Search for the cell housing the specified text and yield its [x, y] center coordinate. 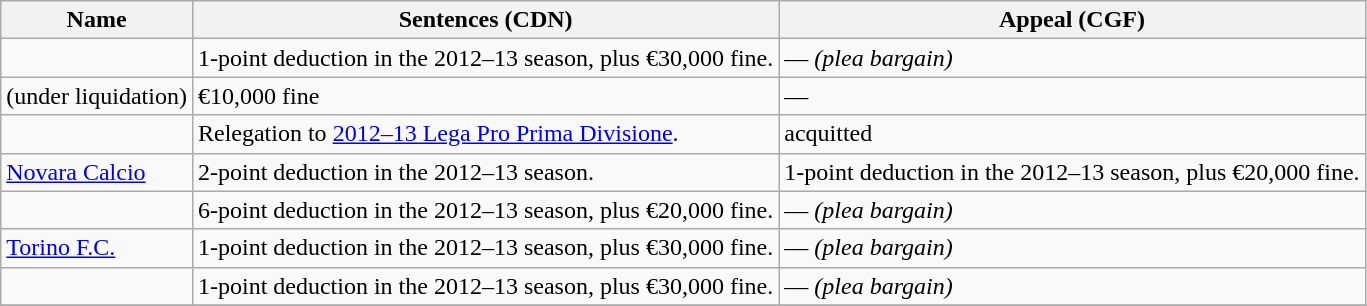
Novara Calcio [97, 172]
1-point deduction in the 2012–13 season, plus €20,000 fine. [1072, 172]
acquitted [1072, 134]
(under liquidation) [97, 96]
Sentences (CDN) [485, 20]
2-point deduction in the 2012–13 season. [485, 172]
€10,000 fine [485, 96]
6-point deduction in the 2012–13 season, plus €20,000 fine. [485, 210]
Appeal (CGF) [1072, 20]
Name [97, 20]
Relegation to 2012–13 Lega Pro Prima Divisione. [485, 134]
Torino F.C. [97, 248]
— [1072, 96]
